Provide the [X, Y] coordinate of the cell's center where the given text is located.  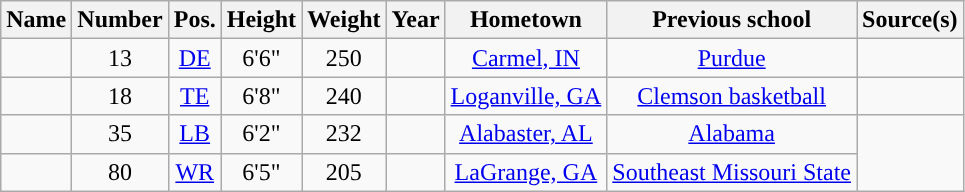
LaGrange, GA [526, 172]
6'2" [261, 134]
250 [344, 58]
Number [120, 20]
Name [36, 20]
Previous school [732, 20]
13 [120, 58]
Hometown [526, 20]
Purdue [732, 58]
35 [120, 134]
205 [344, 172]
Source(s) [910, 20]
Clemson basketball [732, 96]
WR [194, 172]
LB [194, 134]
DE [194, 58]
TE [194, 96]
232 [344, 134]
Height [261, 20]
Year [416, 20]
6'5" [261, 172]
6'6" [261, 58]
Loganville, GA [526, 96]
240 [344, 96]
Southeast Missouri State [732, 172]
Carmel, IN [526, 58]
Pos. [194, 20]
18 [120, 96]
80 [120, 172]
Alabama [732, 134]
6'8" [261, 96]
Alabaster, AL [526, 134]
Weight [344, 20]
